Search for the cell housing the specified text and yield its [X, Y] center coordinate. 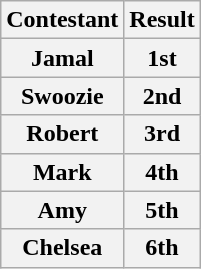
Amy [62, 210]
2nd [162, 96]
Jamal [62, 58]
6th [162, 248]
3rd [162, 134]
Contestant [62, 20]
1st [162, 58]
5th [162, 210]
4th [162, 172]
Mark [62, 172]
Chelsea [62, 248]
Swoozie [62, 96]
Result [162, 20]
Robert [62, 134]
